Output the (x, y) coordinate of the center of the cell containing the given text.  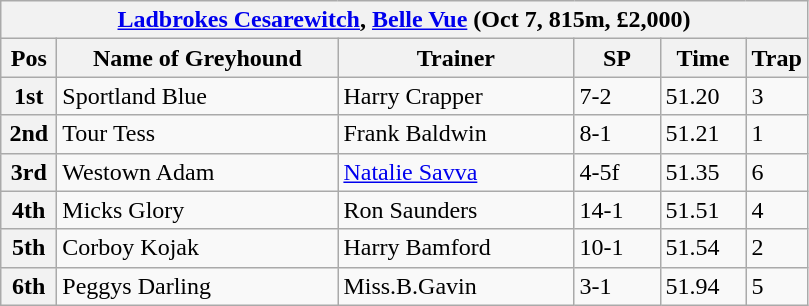
Name of Greyhound (198, 58)
Harry Bamford (456, 248)
6 (776, 172)
Ladbrokes Cesarewitch, Belle Vue (Oct 7, 815m, £2,000) (404, 20)
3-1 (617, 286)
Tour Tess (198, 134)
51.21 (703, 134)
5 (776, 286)
1 (776, 134)
10-1 (617, 248)
4 (776, 210)
3 (776, 96)
Micks Glory (198, 210)
Time (703, 58)
51.51 (703, 210)
SP (617, 58)
Westown Adam (198, 172)
Frank Baldwin (456, 134)
51.20 (703, 96)
2nd (29, 134)
Pos (29, 58)
Harry Crapper (456, 96)
51.35 (703, 172)
Miss.B.Gavin (456, 286)
Trainer (456, 58)
Corboy Kojak (198, 248)
Peggys Darling (198, 286)
7-2 (617, 96)
Natalie Savva (456, 172)
Sportland Blue (198, 96)
1st (29, 96)
2 (776, 248)
4th (29, 210)
3rd (29, 172)
14-1 (617, 210)
51.94 (703, 286)
8-1 (617, 134)
5th (29, 248)
6th (29, 286)
4-5f (617, 172)
51.54 (703, 248)
Trap (776, 58)
Ron Saunders (456, 210)
